Pinpoint the cell where the given text exists, returning its [X, Y] midpoint coordinate. 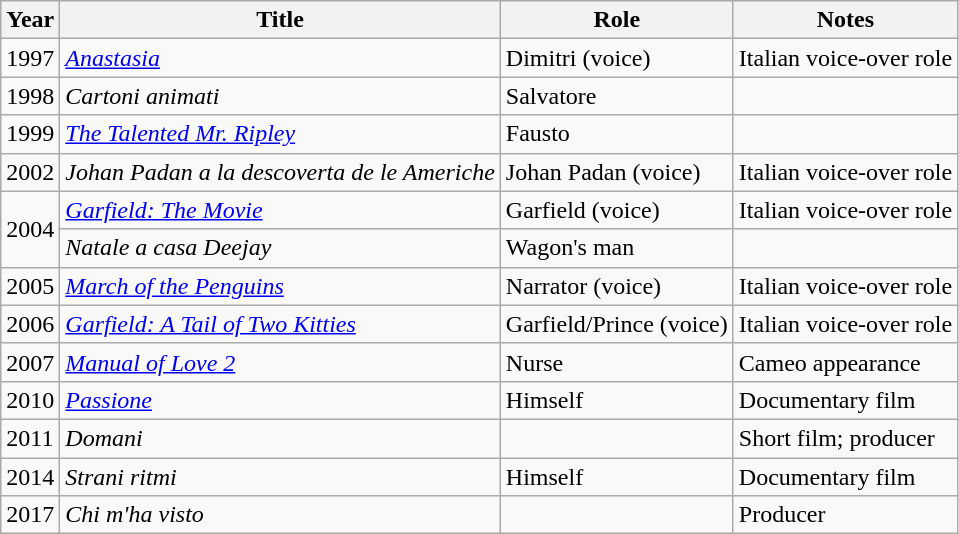
Chi m'ha visto [280, 515]
2010 [30, 400]
Cameo appearance [845, 362]
Anastasia [280, 58]
Fausto [616, 134]
1999 [30, 134]
Garfield (voice) [616, 210]
Narrator (voice) [616, 286]
Dimitri (voice) [616, 58]
The Talented Mr. Ripley [280, 134]
Producer [845, 515]
2006 [30, 324]
2014 [30, 477]
Notes [845, 20]
Short film; producer [845, 438]
2007 [30, 362]
Johan Padan a la descoverta de le Americhe [280, 172]
Cartoni animati [280, 96]
Garfield: A Tail of Two Kitties [280, 324]
Manual of Love 2 [280, 362]
Salvatore [616, 96]
Garfield/Prince (voice) [616, 324]
Year [30, 20]
2017 [30, 515]
Wagon's man [616, 248]
Passione [280, 400]
2004 [30, 229]
2011 [30, 438]
March of the Penguins [280, 286]
Nurse [616, 362]
Natale a casa Deejay [280, 248]
1997 [30, 58]
Strani ritmi [280, 477]
1998 [30, 96]
2002 [30, 172]
Johan Padan (voice) [616, 172]
Domani [280, 438]
2005 [30, 286]
Garfield: The Movie [280, 210]
Role [616, 20]
Title [280, 20]
